Capture the cell that displays the provided text and extract its [x, y] central coordinate. 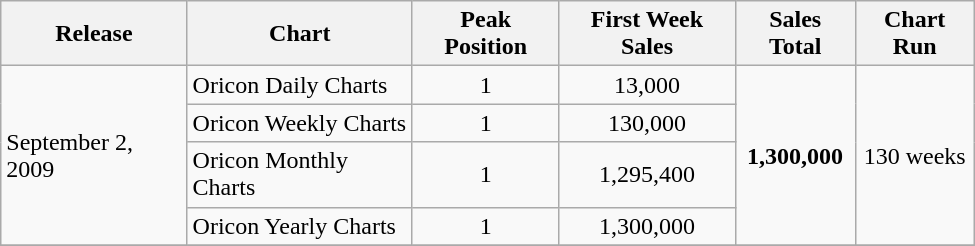
Chart Run [914, 34]
130 weeks [914, 156]
First Week Sales [647, 34]
13,000 [647, 85]
Oricon Daily Charts [300, 85]
Peak Position [485, 34]
Oricon Monthly Charts [300, 174]
130,000 [647, 123]
1,295,400 [647, 174]
September 2, 2009 [94, 156]
Sales Total [795, 34]
Chart [300, 34]
Oricon Yearly Charts [300, 226]
Release [94, 34]
Oricon Weekly Charts [300, 123]
